Capture the cell that displays the provided text and extract its (x, y) central coordinate. 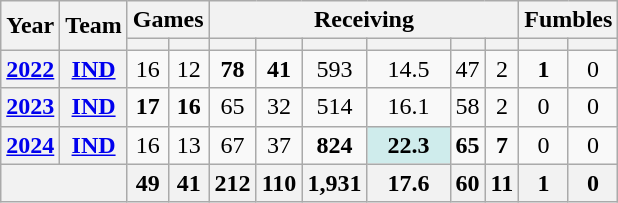
37 (279, 145)
17.6 (408, 183)
Fumbles (568, 20)
110 (279, 183)
824 (334, 145)
Games (168, 20)
Receiving (364, 20)
14.5 (408, 69)
2023 (30, 107)
47 (468, 69)
1,931 (334, 183)
22.3 (408, 145)
58 (468, 107)
Year (30, 26)
67 (232, 145)
2022 (30, 69)
2024 (30, 145)
11 (502, 183)
212 (232, 183)
16.1 (408, 107)
514 (334, 107)
Team (94, 26)
593 (334, 69)
60 (468, 183)
78 (232, 69)
12 (188, 69)
17 (148, 107)
7 (502, 145)
13 (188, 145)
32 (279, 107)
49 (148, 183)
